Determine the (X, Y) coordinate at the center of the cell enclosing the given text.  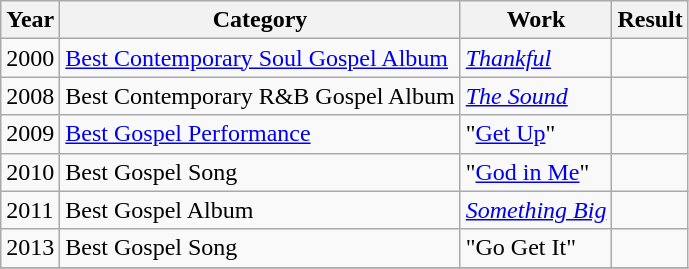
Category (260, 20)
"Get Up" (536, 134)
Year (30, 20)
2013 (30, 248)
2011 (30, 210)
2010 (30, 172)
"Go Get It" (536, 248)
2000 (30, 58)
Best Gospel Album (260, 210)
Something Big (536, 210)
"God in Me" (536, 172)
Thankful (536, 58)
Best Contemporary Soul Gospel Album (260, 58)
2009 (30, 134)
The Sound (536, 96)
Work (536, 20)
Best Contemporary R&B Gospel Album (260, 96)
Result (650, 20)
Best Gospel Performance (260, 134)
2008 (30, 96)
